Provide the (x, y) coordinate of the cell's center where the given text is located.  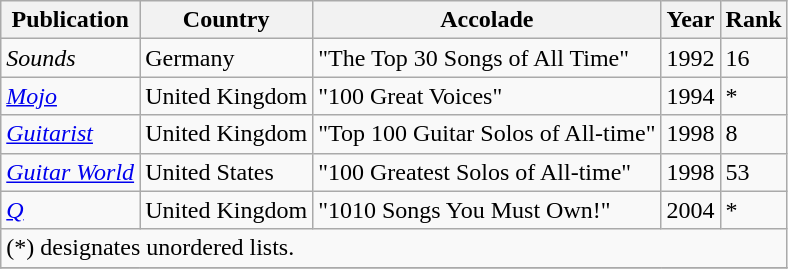
53 (754, 172)
Germany (226, 58)
"100 Greatest Solos of All-time" (487, 172)
Year (690, 20)
Rank (754, 20)
Publication (70, 20)
"100 Great Voices" (487, 96)
Sounds (70, 58)
"1010 Songs You Must Own!" (487, 210)
Guitar World (70, 172)
1994 (690, 96)
Country (226, 20)
Accolade (487, 20)
(*) designates unordered lists. (394, 248)
8 (754, 134)
Q (70, 210)
"Top 100 Guitar Solos of All-time" (487, 134)
"The Top 30 Songs of All Time" (487, 58)
United States (226, 172)
16 (754, 58)
1992 (690, 58)
2004 (690, 210)
Mojo (70, 96)
Guitarist (70, 134)
